Find where the given text appears and provide that cell's center as (X, Y) coordinate. 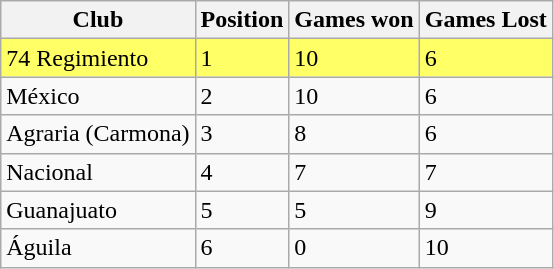
3 (242, 134)
4 (242, 172)
Games Lost (486, 20)
Games won (354, 20)
74 Regimiento (98, 58)
Águila (98, 248)
Agraria (Carmona) (98, 134)
9 (486, 210)
0 (354, 248)
México (98, 96)
Club (98, 20)
Position (242, 20)
1 (242, 58)
2 (242, 96)
Guanajuato (98, 210)
Nacional (98, 172)
8 (354, 134)
